Find where the given text appears and provide that cell's center as (X, Y) coordinate. 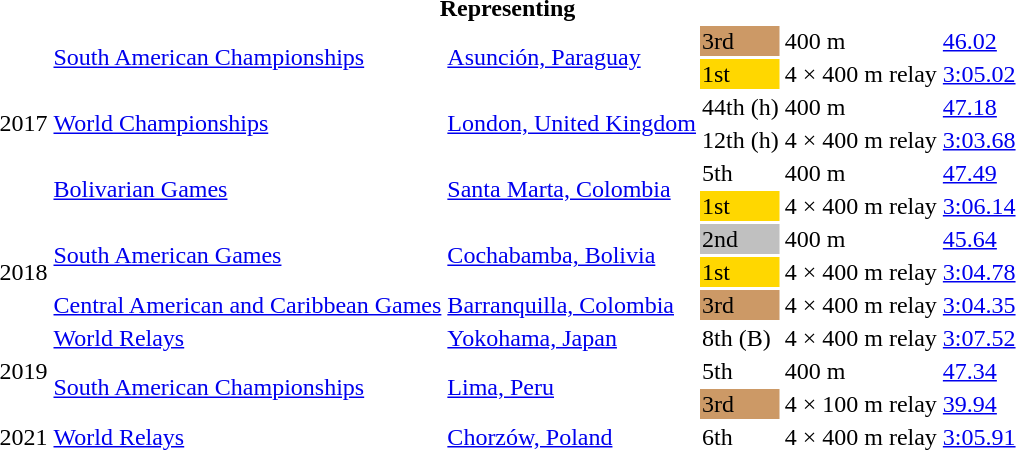
12th (h) (741, 140)
2nd (741, 239)
Lima, Peru (572, 388)
World Relays (248, 338)
4 × 100 m relay (860, 404)
South American Games (248, 256)
Cochabamba, Bolivia (572, 256)
44th (h) (741, 107)
Yokohama, Japan (572, 338)
Barranquilla, Colombia (572, 305)
Asunción, Paraguay (572, 58)
Bolivarian Games (248, 190)
8th (B) (741, 338)
London, United Kingdom (572, 124)
Central American and Caribbean Games (248, 305)
World Championships (248, 124)
Santa Marta, Colombia (572, 190)
